From the cell containing the given text, extract its center point as (X, Y) coordinate. 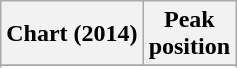
Chart (2014) (72, 34)
Peakposition (189, 34)
